Locate the cell with the specified text and output its (X, Y) center coordinate. 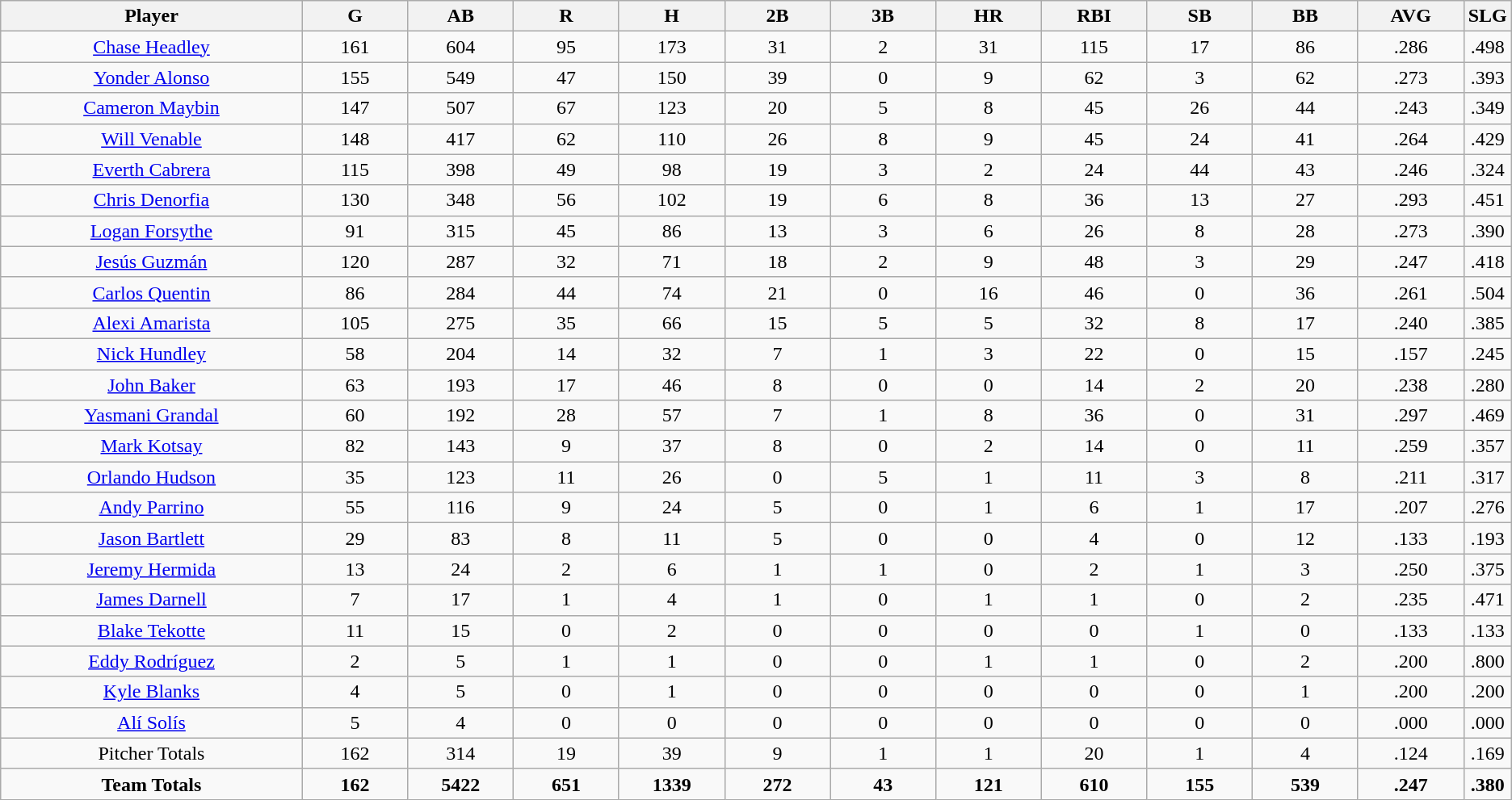
47 (567, 77)
507 (460, 108)
74 (672, 292)
130 (355, 200)
21 (777, 292)
R (567, 16)
H (672, 16)
.317 (1488, 477)
Pitcher Totals (152, 753)
193 (460, 385)
.451 (1488, 200)
55 (355, 508)
161 (355, 47)
37 (672, 446)
98 (672, 170)
.293 (1410, 200)
102 (672, 200)
16 (989, 292)
1339 (672, 784)
.393 (1488, 77)
49 (567, 170)
63 (355, 385)
204 (460, 354)
.375 (1488, 569)
.243 (1410, 108)
67 (567, 108)
.380 (1488, 784)
.385 (1488, 323)
.429 (1488, 139)
G (355, 16)
Andy Parrino (152, 508)
Player (152, 16)
91 (355, 231)
147 (355, 108)
5422 (460, 784)
HR (989, 16)
Kyle Blanks (152, 692)
.297 (1410, 416)
22 (1094, 354)
.207 (1410, 508)
.324 (1488, 170)
604 (460, 47)
287 (460, 262)
2B (777, 16)
Alexi Amarista (152, 323)
.469 (1488, 416)
610 (1094, 784)
Mark Kotsay (152, 446)
.349 (1488, 108)
Jesús Guzmán (152, 262)
192 (460, 416)
315 (460, 231)
Jason Bartlett (152, 538)
348 (460, 200)
AB (460, 16)
60 (355, 416)
.276 (1488, 508)
539 (1305, 784)
173 (672, 47)
83 (460, 538)
272 (777, 784)
Yasmani Grandal (152, 416)
66 (672, 323)
Alí Solís (152, 723)
.193 (1488, 538)
.250 (1410, 569)
Cameron Maybin (152, 108)
3B (884, 16)
Orlando Hudson (152, 477)
RBI (1094, 16)
71 (672, 262)
110 (672, 139)
41 (1305, 139)
Chris Denorfia (152, 200)
.264 (1410, 139)
.280 (1488, 385)
Eddy Rodríguez (152, 661)
417 (460, 139)
48 (1094, 262)
82 (355, 446)
.390 (1488, 231)
Everth Cabrera (152, 170)
.418 (1488, 262)
.124 (1410, 753)
57 (672, 416)
18 (777, 262)
275 (460, 323)
143 (460, 446)
.211 (1410, 477)
Jeremy Hermida (152, 569)
James Darnell (152, 600)
SB (1200, 16)
.169 (1488, 753)
120 (355, 262)
27 (1305, 200)
Team Totals (152, 784)
651 (567, 784)
.286 (1410, 47)
12 (1305, 538)
Blake Tekotte (152, 630)
.240 (1410, 323)
SLG (1488, 16)
121 (989, 784)
Carlos Quentin (152, 292)
.245 (1488, 354)
Yonder Alonso (152, 77)
.800 (1488, 661)
150 (672, 77)
BB (1305, 16)
Will Venable (152, 139)
Nick Hundley (152, 354)
.357 (1488, 446)
56 (567, 200)
.238 (1410, 385)
549 (460, 77)
.504 (1488, 292)
58 (355, 354)
95 (567, 47)
.261 (1410, 292)
John Baker (152, 385)
.498 (1488, 47)
314 (460, 753)
Chase Headley (152, 47)
116 (460, 508)
.471 (1488, 600)
398 (460, 170)
AVG (1410, 16)
.235 (1410, 600)
.246 (1410, 170)
148 (355, 139)
284 (460, 292)
Logan Forsythe (152, 231)
105 (355, 323)
.157 (1410, 354)
.259 (1410, 446)
